Determine the (x, y) coordinate at the center of the cell enclosing the given text.  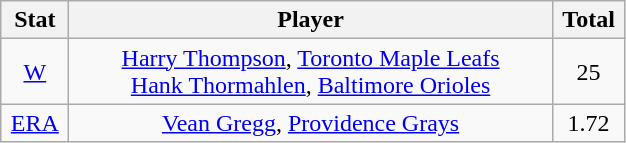
ERA (35, 123)
Stat (35, 20)
Vean Gregg, Providence Grays (310, 123)
1.72 (588, 123)
Player (310, 20)
25 (588, 72)
Harry Thompson, Toronto Maple Leafs Hank Thormahlen, Baltimore Orioles (310, 72)
Total (588, 20)
W (35, 72)
